Scan for the cell matching the given text and deliver its (X, Y) coordinate at center. 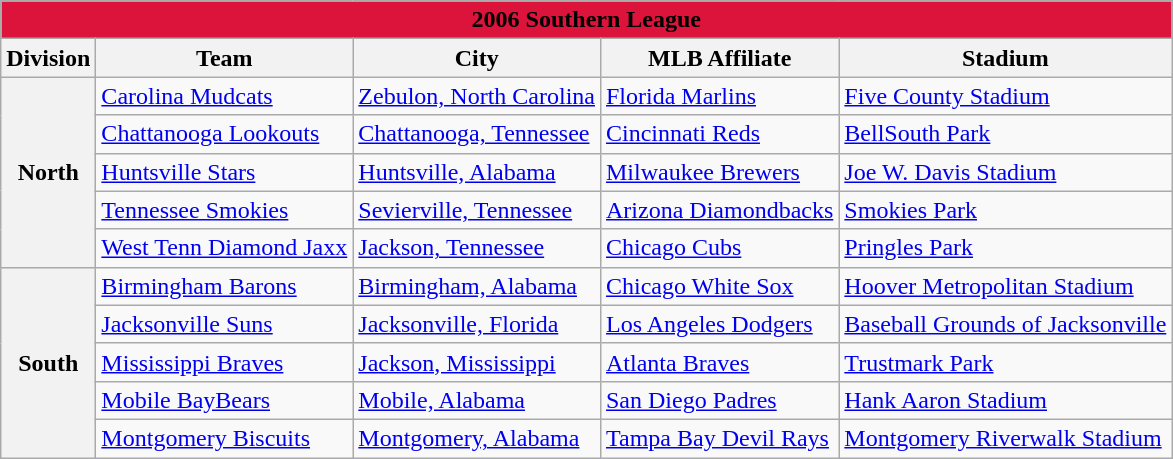
Chicago Cubs (719, 248)
Arizona Diamondbacks (719, 210)
Team (224, 58)
Chicago White Sox (719, 286)
Trustmark Park (1006, 362)
West Tenn Diamond Jaxx (224, 248)
Birmingham, Alabama (477, 286)
Baseball Grounds of Jacksonville (1006, 324)
Chattanooga Lookouts (224, 134)
Five County Stadium (1006, 96)
San Diego Padres (719, 400)
City (477, 58)
Jackson, Mississippi (477, 362)
South (48, 362)
2006 Southern League (586, 20)
Zebulon, North Carolina (477, 96)
Jackson, Tennessee (477, 248)
Jacksonville Suns (224, 324)
Mobile BayBears (224, 400)
Florida Marlins (719, 96)
Chattanooga, Tennessee (477, 134)
Carolina Mudcats (224, 96)
Stadium (1006, 58)
BellSouth Park (1006, 134)
Atlanta Braves (719, 362)
Tampa Bay Devil Rays (719, 438)
Tennessee Smokies (224, 210)
Cincinnati Reds (719, 134)
Montgomery, Alabama (477, 438)
Mobile, Alabama (477, 400)
Pringles Park (1006, 248)
Hank Aaron Stadium (1006, 400)
Hoover Metropolitan Stadium (1006, 286)
North (48, 172)
Smokies Park (1006, 210)
Jacksonville, Florida (477, 324)
Montgomery Biscuits (224, 438)
Birmingham Barons (224, 286)
Mississippi Braves (224, 362)
Huntsville, Alabama (477, 172)
Division (48, 58)
Huntsville Stars (224, 172)
Milwaukee Brewers (719, 172)
Montgomery Riverwalk Stadium (1006, 438)
Joe W. Davis Stadium (1006, 172)
MLB Affiliate (719, 58)
Los Angeles Dodgers (719, 324)
Sevierville, Tennessee (477, 210)
